Capture the cell that displays the provided text and extract its (x, y) central coordinate. 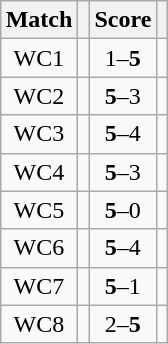
2–5 (123, 324)
WC6 (39, 248)
WC2 (39, 96)
5–1 (123, 286)
WC5 (39, 210)
WC4 (39, 172)
1–5 (123, 58)
Score (123, 20)
Match (39, 20)
WC3 (39, 134)
WC7 (39, 286)
WC8 (39, 324)
WC1 (39, 58)
5–0 (123, 210)
